Extract the [x, y] coordinate from the center of the cell holding the provided text.  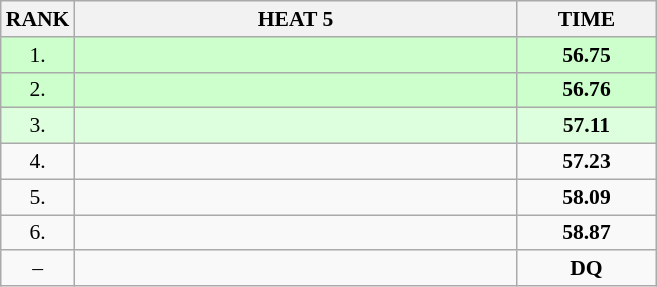
58.87 [587, 233]
TIME [587, 19]
RANK [38, 19]
– [38, 269]
4. [38, 162]
HEAT 5 [295, 19]
1. [38, 55]
6. [38, 233]
DQ [587, 269]
56.75 [587, 55]
5. [38, 197]
56.76 [587, 90]
58.09 [587, 197]
57.11 [587, 126]
57.23 [587, 162]
3. [38, 126]
2. [38, 90]
